Extract the (x, y) coordinate from the center of the cell holding the provided text.  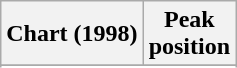
Chart (1998) (72, 34)
Peakposition (189, 34)
